Scan for the cell matching the given text and deliver its [x, y] coordinate at center. 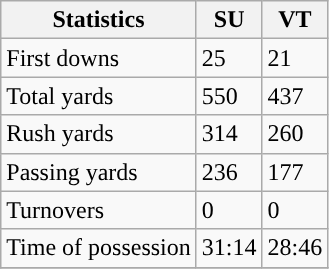
236 [229, 172]
260 [295, 134]
SU [229, 20]
25 [229, 58]
Time of possession [99, 248]
550 [229, 96]
First downs [99, 58]
31:14 [229, 248]
Statistics [99, 20]
Turnovers [99, 210]
28:46 [295, 248]
177 [295, 172]
Rush yards [99, 134]
Total yards [99, 96]
VT [295, 20]
Passing yards [99, 172]
314 [229, 134]
21 [295, 58]
437 [295, 96]
